Detect which cell encompasses the target text, then output its (x, y) center coordinate. 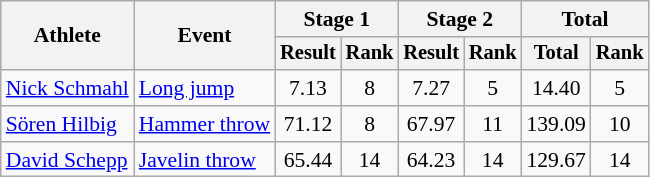
71.12 (308, 124)
Event (204, 36)
Sören Hilbig (68, 124)
7.27 (431, 88)
Long jump (204, 88)
Stage 2 (460, 19)
Hammer throw (204, 124)
67.97 (431, 124)
7.13 (308, 88)
Stage 1 (336, 19)
Athlete (68, 36)
Nick Schmahl (68, 88)
10 (620, 124)
139.09 (556, 124)
14.40 (556, 88)
11 (493, 124)
